Extract the (X, Y) coordinate from the center of the cell holding the provided text.  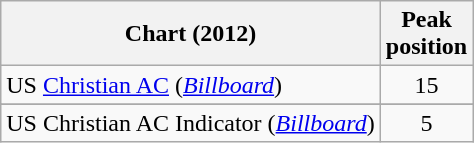
US Christian AC Indicator (Billboard) (191, 123)
15 (426, 85)
US Christian AC (Billboard) (191, 85)
5 (426, 123)
Chart (2012) (191, 34)
Peak position (426, 34)
